Output the (x, y) coordinate of the center of the cell containing the given text.  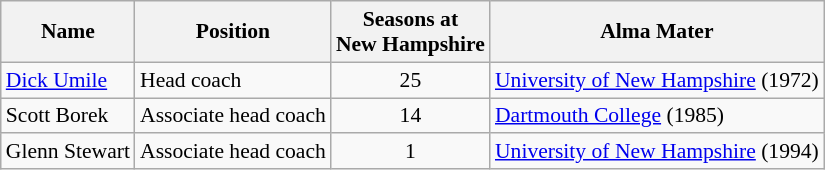
Name (68, 32)
Alma Mater (657, 32)
14 (410, 116)
Position (233, 32)
University of New Hampshire (1994) (657, 152)
Scott Borek (68, 116)
Dartmouth College (1985) (657, 116)
Head coach (233, 80)
Glenn Stewart (68, 152)
Dick Umile (68, 80)
1 (410, 152)
Seasons atNew Hampshire (410, 32)
University of New Hampshire (1972) (657, 80)
25 (410, 80)
